Pinpoint the cell where the given text exists, returning its (X, Y) midpoint coordinate. 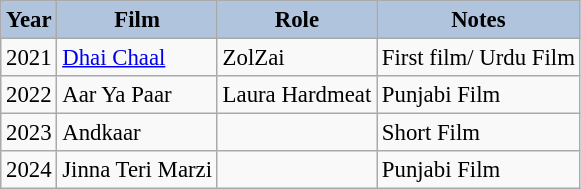
Laura Hardmeat (296, 95)
Jinna Teri Marzi (137, 170)
Role (296, 20)
Film (137, 20)
2024 (29, 170)
2022 (29, 95)
Notes (479, 20)
First film/ Urdu Film (479, 58)
Dhai Chaal (137, 58)
Andkaar (137, 133)
ZolZai (296, 58)
Year (29, 20)
2023 (29, 133)
2021 (29, 58)
Short Film (479, 133)
Aar Ya Paar (137, 95)
